Capture the cell that displays the provided text and extract its (X, Y) central coordinate. 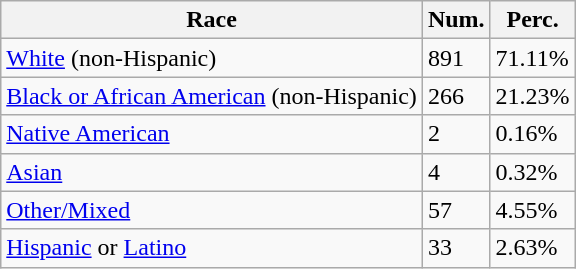
4 (456, 172)
Perc. (532, 20)
Num. (456, 20)
Race (212, 20)
Asian (212, 172)
0.16% (532, 134)
21.23% (532, 96)
71.11% (532, 58)
0.32% (532, 172)
891 (456, 58)
Native American (212, 134)
266 (456, 96)
Hispanic or Latino (212, 248)
4.55% (532, 210)
2 (456, 134)
White (non-Hispanic) (212, 58)
Other/Mixed (212, 210)
2.63% (532, 248)
33 (456, 248)
57 (456, 210)
Black or African American (non-Hispanic) (212, 96)
